Locate the cell with the specified text and output its [x, y] center coordinate. 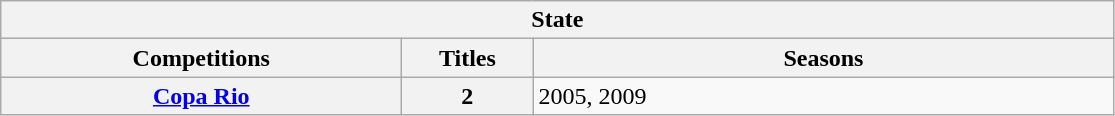
Seasons [824, 58]
Copa Rio [202, 96]
Competitions [202, 58]
State [558, 20]
Titles [468, 58]
2 [468, 96]
2005, 2009 [824, 96]
